Search for the cell housing the specified text and yield its (X, Y) center coordinate. 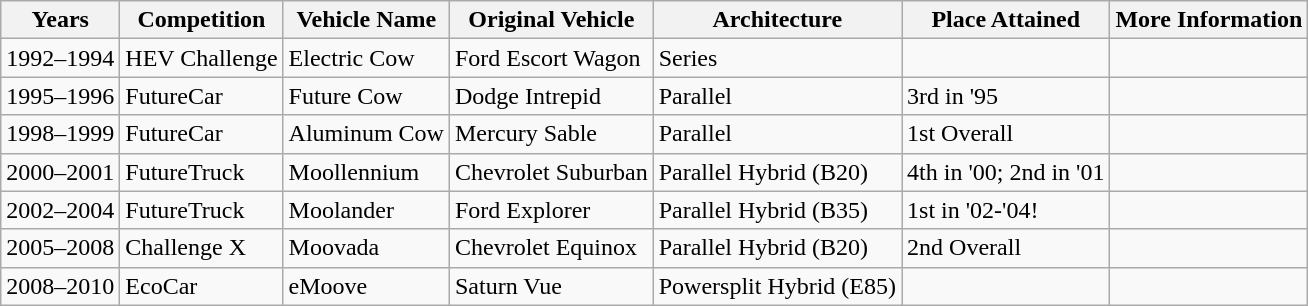
Architecture (777, 20)
Original Vehicle (551, 20)
2008–2010 (60, 286)
HEV Challenge (202, 58)
Aluminum Cow (366, 134)
Challenge X (202, 248)
Moovada (366, 248)
2nd Overall (1006, 248)
EcoCar (202, 286)
Moollennium (366, 172)
Electric Cow (366, 58)
More Information (1209, 20)
Chevrolet Suburban (551, 172)
1992–1994 (60, 58)
Powersplit Hybrid (E85) (777, 286)
Dodge Intrepid (551, 96)
Moolander (366, 210)
Competition (202, 20)
Ford Escort Wagon (551, 58)
Place Attained (1006, 20)
Parallel Hybrid (B35) (777, 210)
3rd in '95 (1006, 96)
Chevrolet Equinox (551, 248)
1st in '02-'04! (1006, 210)
1995–1996 (60, 96)
Vehicle Name (366, 20)
Mercury Sable (551, 134)
eMoove (366, 286)
Future Cow (366, 96)
Years (60, 20)
2000–2001 (60, 172)
4th in '00; 2nd in '01 (1006, 172)
Series (777, 58)
1st Overall (1006, 134)
2002–2004 (60, 210)
Saturn Vue (551, 286)
Ford Explorer (551, 210)
1998–1999 (60, 134)
2005–2008 (60, 248)
